Find where the given text appears and provide that cell's center as (x, y) coordinate. 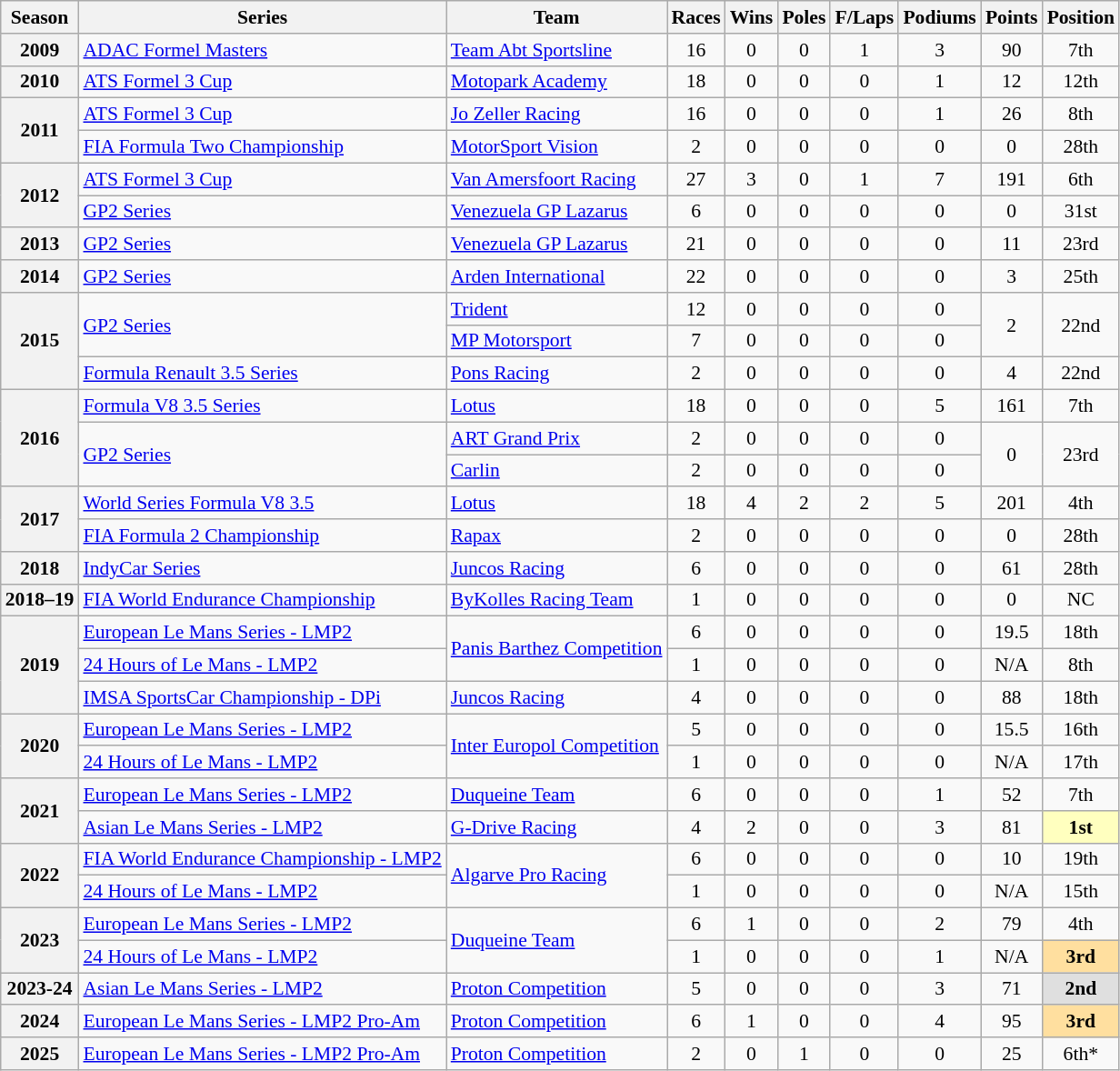
2016 (40, 438)
MP Motorsport (556, 341)
88 (1012, 697)
Arden International (556, 276)
2009 (40, 50)
2023-24 (40, 989)
Races (696, 17)
22 (696, 276)
IMSA SportsCar Championship - DPi (262, 697)
Van Amersfoort Racing (556, 179)
191 (1012, 179)
12th (1081, 82)
2013 (40, 245)
15.5 (1012, 730)
2nd (1081, 989)
25th (1081, 276)
Wins (752, 17)
2018 (40, 568)
16th (1081, 730)
25 (1012, 1054)
1st (1081, 827)
2019 (40, 666)
Season (40, 17)
2021 (40, 811)
95 (1012, 1022)
FIA Formula 2 Championship (262, 535)
Panis Barthez Competition (556, 649)
MotorSport Vision (556, 147)
2025 (40, 1054)
Position (1081, 17)
10 (1012, 859)
81 (1012, 827)
World Series Formula V8 3.5 (262, 504)
2010 (40, 82)
G-Drive Racing (556, 827)
FIA Formula Two Championship (262, 147)
2022 (40, 875)
2017 (40, 520)
Jo Zeller Racing (556, 115)
Formula V8 3.5 Series (262, 406)
11 (1012, 245)
FIA World Endurance Championship - LMP2 (262, 859)
19th (1081, 859)
79 (1012, 925)
17th (1081, 763)
ADAC Formel Masters (262, 50)
2014 (40, 276)
FIA World Endurance Championship (262, 600)
90 (1012, 50)
Series (262, 17)
2023 (40, 940)
6th* (1081, 1054)
ByKolles Racing Team (556, 600)
Carlin (556, 471)
26 (1012, 115)
Formula Renault 3.5 Series (262, 374)
161 (1012, 406)
19.5 (1012, 633)
Trident (556, 309)
27 (696, 179)
2015 (40, 342)
Poles (804, 17)
15th (1081, 892)
Team (556, 17)
2024 (40, 1022)
2012 (40, 195)
61 (1012, 568)
21 (696, 245)
Podiums (940, 17)
71 (1012, 989)
Motopark Academy (556, 82)
52 (1012, 795)
IndyCar Series (262, 568)
6th (1081, 179)
201 (1012, 504)
Algarve Pro Racing (556, 875)
2018–19 (40, 600)
2020 (40, 746)
Pons Racing (556, 374)
Team Abt Sportsline (556, 50)
Inter Europol Competition (556, 746)
Points (1012, 17)
ART Grand Prix (556, 438)
2011 (40, 131)
31st (1081, 212)
NC (1081, 600)
F/Laps (864, 17)
Rapax (556, 535)
